Scan for the cell matching the given text and deliver its (X, Y) coordinate at center. 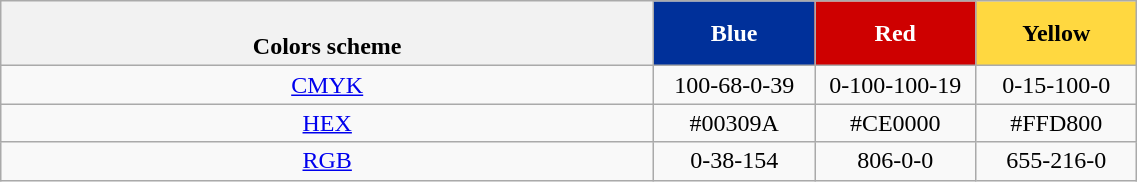
HEX (328, 123)
Blue (734, 34)
0-15-100-0 (1056, 85)
RGB (328, 161)
806-0-0 (896, 161)
0-38-154 (734, 161)
0-100-100-19 (896, 85)
#00309A (734, 123)
Red (896, 34)
CMYK (328, 85)
#CE0000 (896, 123)
Colors scheme (328, 34)
Yellow (1056, 34)
655-216-0 (1056, 161)
#FFD800 (1056, 123)
100-68-0-39 (734, 85)
